For the text-containing cell, return its midpoint in [x, y] coordinate format. 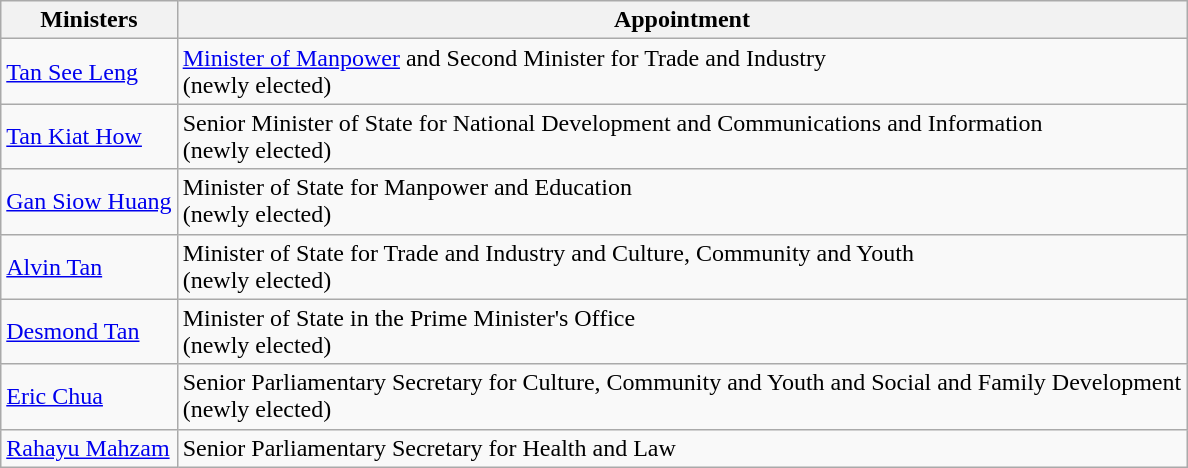
Desmond Tan [89, 332]
Senior Parliamentary Secretary for Culture, Community and Youth and Social and Family Development (newly elected) [682, 396]
Alvin Tan [89, 266]
Minister of State for Manpower and Education (newly elected) [682, 202]
Minister of State for Trade and Industry and Culture, Community and Youth (newly elected) [682, 266]
Gan Siow Huang [89, 202]
Minister of Manpower and Second Minister for Trade and Industry (newly elected) [682, 72]
Eric Chua [89, 396]
Appointment [682, 20]
Ministers [89, 20]
Tan See Leng [89, 72]
Senior Minister of State for National Development and Communications and Information (newly elected) [682, 136]
Minister of State in the Prime Minister's Office (newly elected) [682, 332]
Senior Parliamentary Secretary for Health and Law [682, 448]
Rahayu Mahzam [89, 448]
Tan Kiat How [89, 136]
